Detect which cell encompasses the target text, then output its [X, Y] center coordinate. 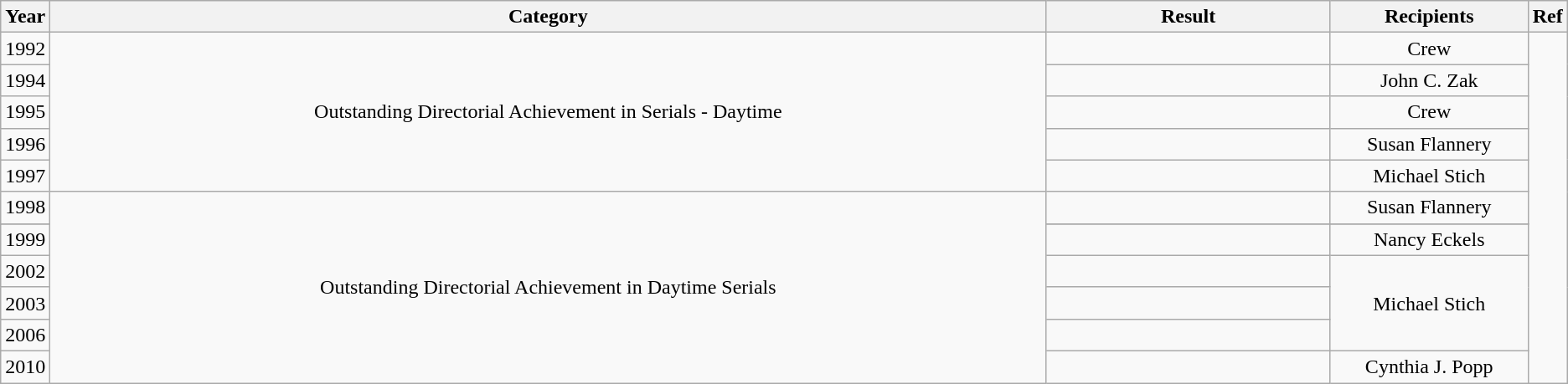
Recipients [1429, 17]
2010 [25, 366]
Category [548, 17]
Ref [1548, 17]
Outstanding Directorial Achievement in Serials - Daytime [548, 112]
2003 [25, 303]
Outstanding Directorial Achievement in Daytime Serials [548, 287]
1995 [25, 112]
Cynthia J. Popp [1429, 366]
Result [1188, 17]
2002 [25, 271]
1999 [25, 239]
1998 [25, 207]
Nancy Eckels [1429, 239]
John C. Zak [1429, 80]
1996 [25, 144]
1997 [25, 176]
1994 [25, 80]
2006 [25, 335]
Year [25, 17]
1992 [25, 49]
